From the cell containing the given text, extract its center point as (X, Y) coordinate. 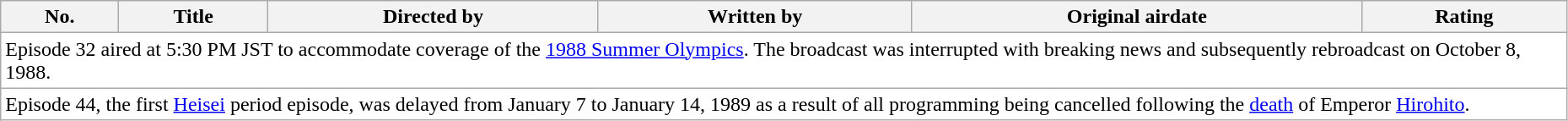
Original airdate (1137, 17)
Title (194, 17)
Written by (755, 17)
Directed by (434, 17)
Rating (1464, 17)
No. (60, 17)
